Locate the cell with the specified text and output its [x, y] center coordinate. 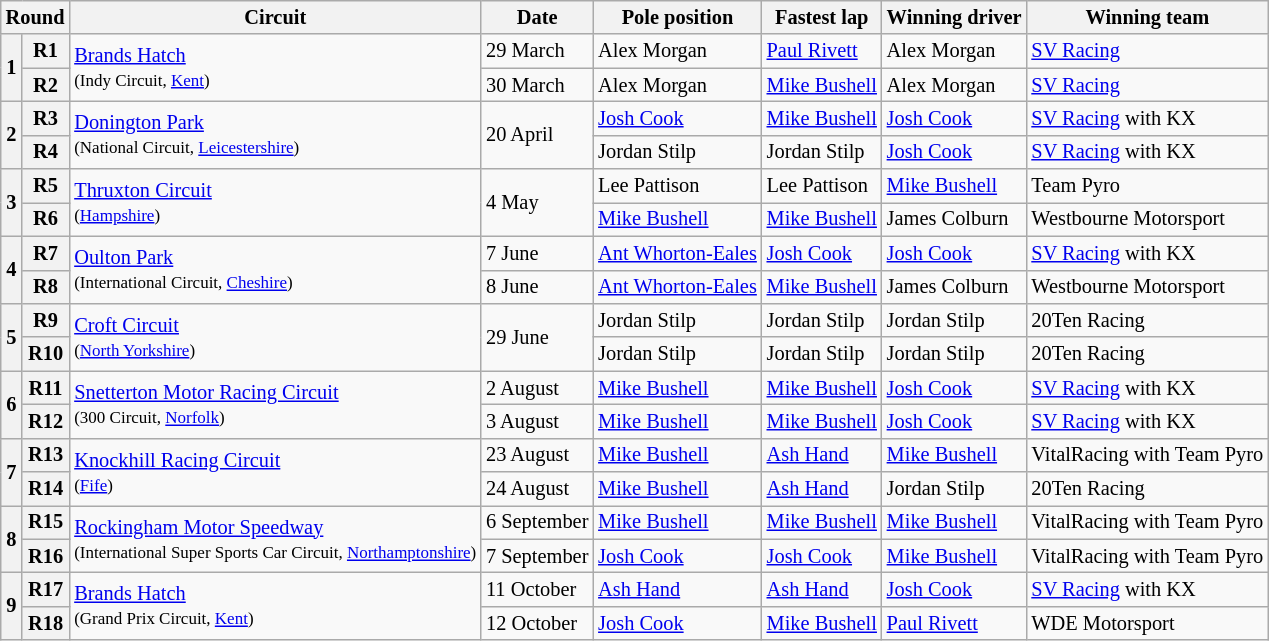
R14 [46, 489]
6 September [537, 522]
R2 [46, 85]
R12 [46, 421]
WDE Motorsport [1147, 623]
Rockingham Motor Speedway(International Super Sports Car Circuit, Northamptonshire) [275, 538]
4 May [537, 202]
Round [36, 17]
11 October [537, 589]
30 March [537, 85]
Pole position [677, 17]
R15 [46, 522]
R6 [46, 219]
Date [537, 17]
4 [12, 270]
Croft Circuit(North Yorkshire) [275, 336]
24 August [537, 489]
12 October [537, 623]
20 April [537, 134]
7 June [537, 253]
29 March [537, 51]
3 August [537, 421]
R4 [46, 152]
7 September [537, 556]
Team Pyro [1147, 186]
R17 [46, 589]
Oulton Park(International Circuit, Cheshire) [275, 270]
6 [12, 404]
7 [12, 472]
R9 [46, 320]
Brands Hatch(Indy Circuit, Kent) [275, 68]
R11 [46, 388]
R13 [46, 455]
R3 [46, 118]
2 August [537, 388]
R8 [46, 287]
5 [12, 336]
Donington Park(National Circuit, Leicestershire) [275, 134]
R18 [46, 623]
2 [12, 134]
Brands Hatch(Grand Prix Circuit, Kent) [275, 606]
Knockhill Racing Circuit(Fife) [275, 472]
R7 [46, 253]
Circuit [275, 17]
R10 [46, 354]
Snetterton Motor Racing Circuit(300 Circuit, Norfolk) [275, 404]
23 August [537, 455]
R1 [46, 51]
R5 [46, 186]
Fastest lap [822, 17]
Thruxton Circuit(Hampshire) [275, 202]
Winning team [1147, 17]
1 [12, 68]
3 [12, 202]
8 June [537, 287]
9 [12, 606]
R16 [46, 556]
Winning driver [954, 17]
8 [12, 538]
29 June [537, 336]
